Search for the cell housing the specified text and yield its [x, y] center coordinate. 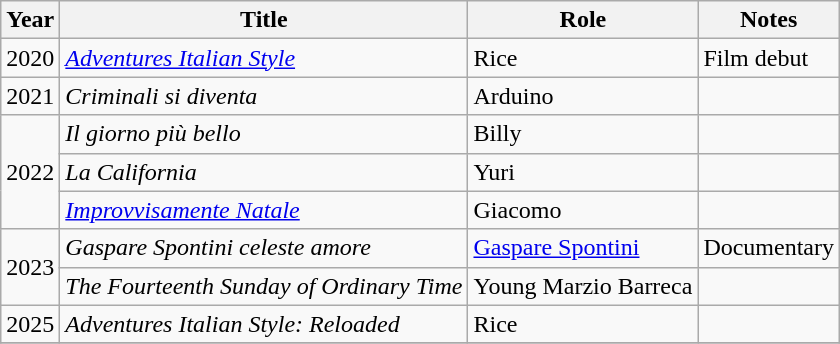
Billy [583, 134]
Documentary [769, 248]
Gaspare Spontini [583, 248]
Adventures Italian Style [264, 58]
2022 [30, 172]
Title [264, 20]
The Fourteenth Sunday of Ordinary Time [264, 286]
Gaspare Spontini celeste amore [264, 248]
Arduino [583, 96]
2025 [30, 324]
2020 [30, 58]
Il giorno più bello [264, 134]
2021 [30, 96]
Yuri [583, 172]
Notes [769, 20]
Young Marzio Barreca [583, 286]
Criminali si diventa [264, 96]
Film debut [769, 58]
Year [30, 20]
Improvvisamente Natale [264, 210]
Role [583, 20]
La California [264, 172]
2023 [30, 267]
Adventures Italian Style: Reloaded [264, 324]
Giacomo [583, 210]
